Find where the given text appears and provide that cell's center as (X, Y) coordinate. 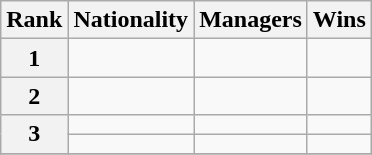
Wins (339, 20)
2 (34, 96)
Managers (251, 20)
1 (34, 58)
Rank (34, 20)
3 (34, 134)
Nationality (131, 20)
